Locate the cell with the specified text and output its [X, Y] center coordinate. 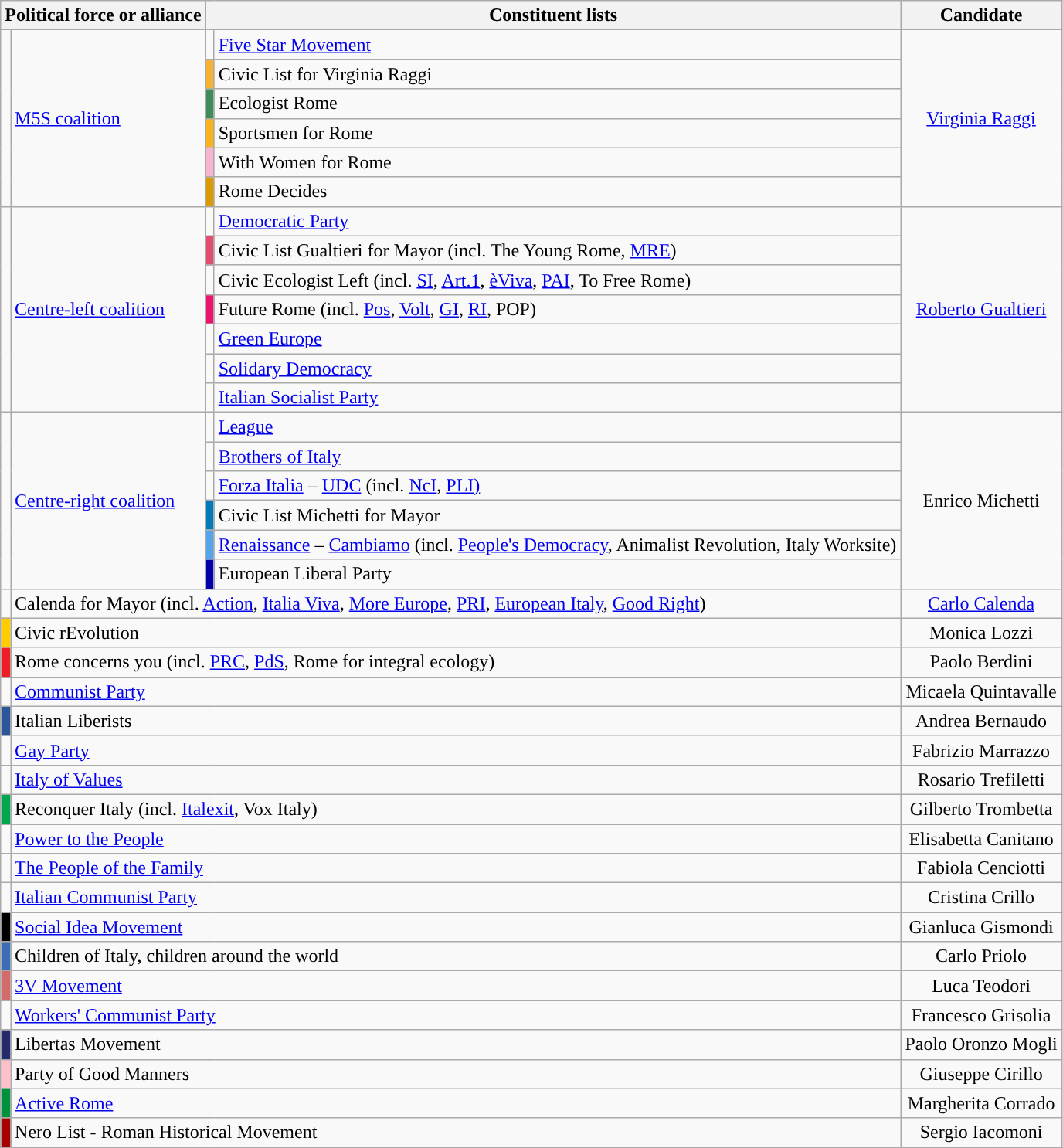
Enrico Michetti [981, 501]
Children of Italy, children around the world [456, 956]
League [558, 427]
Civic List Gualtieri for Mayor (incl. The Young Rome, MRE) [558, 250]
Calenda for Mayor (incl. Action, Italia Viva, More Europe, PRI, European Italy, Good Right) [456, 603]
Paolo Oronzo Mogli [981, 1044]
Civic List Michetti for Mayor [558, 515]
3V Movement [456, 986]
Monica Lozzi [981, 633]
Nero List - Roman Historical Movement [456, 1133]
Constituent lists [553, 15]
Solidary Democracy [558, 369]
Social Idea Movement [456, 927]
Carlo Priolo [981, 956]
Gay Party [456, 750]
Civic Ecologist Left (incl. SI, Art.1, èViva, PAI, To Free Rome) [558, 280]
Candidate [981, 15]
Francesco Grisolia [981, 1015]
Andrea Bernaudo [981, 721]
Italian Liberists [456, 721]
The People of the Family [456, 868]
Roberto Gualtieri [981, 309]
Communist Party [456, 691]
Rome Decides [558, 192]
Rosario Trefiletti [981, 779]
Green Europe [558, 338]
European Liberal Party [558, 574]
Italian Socialist Party [558, 398]
Sergio Iacomoni [981, 1133]
Cristina Crillo [981, 898]
Civic List for Virginia Raggi [558, 74]
Workers' Communist Party [456, 1015]
M5S coalition [108, 118]
Virginia Raggi [981, 118]
Brothers of Italy [558, 457]
Centre-left coalition [108, 309]
Libertas Movement [456, 1044]
Italian Communist Party [456, 898]
Renaissance – Cambiamo (incl. People's Democracy, Animalist Revolution, Italy Worksite) [558, 545]
Future Rome (incl. Pos, Volt, GI, RI, POP) [558, 309]
Micaela Quintavalle [981, 691]
Active Rome [456, 1103]
Elisabetta Canitano [981, 838]
Gilberto Trombetta [981, 809]
Five Star Movement [558, 45]
Gianluca Gismondi [981, 927]
Sportsmen for Rome [558, 133]
Paolo Berdini [981, 662]
Forza Italia – UDC (incl. NcI, PLI) [558, 486]
Fabrizio Marrazzo [981, 750]
Luca Teodori [981, 986]
Giuseppe Cirillo [981, 1074]
Democratic Party [558, 221]
Party of Good Manners [456, 1074]
Margherita Corrado [981, 1103]
Political force or alliance [104, 15]
Ecologist Rome [558, 104]
Centre-right coalition [108, 501]
Rome concerns you (incl. PRC, PdS, Rome for integral ecology) [456, 662]
Reconquer Italy (incl. Italexit, Vox Italy) [456, 809]
Italy of Values [456, 779]
With Women for Rome [558, 162]
Carlo Calenda [981, 603]
Fabiola Cenciotti [981, 868]
Power to the People [456, 838]
Civic rEvolution [456, 633]
